Detect which cell encompasses the target text, then output its [x, y] center coordinate. 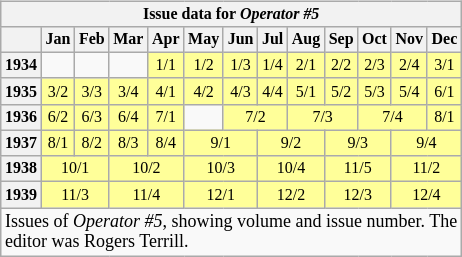
8/2 [92, 143]
11/2 [426, 169]
Aug [306, 40]
7/3 [322, 117]
5/1 [306, 91]
Issues of Operator #5, showing volume and issue number. Theeditor was Rogers Terrill. [232, 232]
10/4 [292, 169]
12/2 [292, 195]
May [204, 40]
12/3 [358, 195]
3/4 [128, 91]
9/2 [292, 143]
Issue data for Operator #5 [232, 14]
7/4 [392, 117]
1/3 [240, 65]
1936 [22, 117]
8/4 [166, 143]
7/2 [255, 117]
Dec [444, 40]
12/4 [426, 195]
11/3 [75, 195]
7/1 [166, 117]
10/1 [75, 169]
Nov [409, 40]
2/4 [409, 65]
6/3 [92, 117]
3/2 [58, 91]
4/2 [204, 91]
1/4 [273, 65]
5/4 [409, 91]
6/2 [58, 117]
1934 [22, 65]
9/3 [358, 143]
Mar [128, 40]
1/1 [166, 65]
4/4 [273, 91]
1938 [22, 169]
11/4 [146, 195]
Jan [58, 40]
8/3 [128, 143]
1935 [22, 91]
10/3 [221, 169]
3/3 [92, 91]
11/5 [358, 169]
10/2 [146, 169]
1939 [22, 195]
6/1 [444, 91]
5/2 [340, 91]
Oct [374, 40]
4/1 [166, 91]
4/3 [240, 91]
3/1 [444, 65]
2/1 [306, 65]
Sep [340, 40]
9/4 [426, 143]
Jul [273, 40]
Jun [240, 40]
1937 [22, 143]
12/1 [221, 195]
Feb [92, 40]
1/2 [204, 65]
2/2 [340, 65]
6/4 [128, 117]
2/3 [374, 65]
Apr [166, 40]
5/3 [374, 91]
9/1 [221, 143]
